For the text-containing cell, return its midpoint in (x, y) coordinate format. 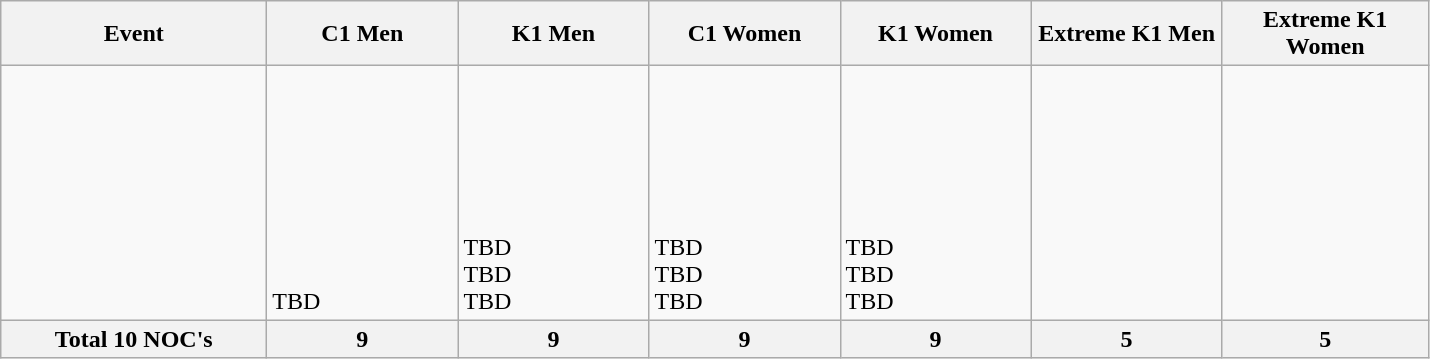
Extreme K1 Women (1325, 34)
C1 Women (744, 34)
Extreme K1 Men (1126, 34)
K1 Women (936, 34)
C1 Men (362, 34)
Event (134, 34)
K1 Men (554, 34)
TBD (362, 193)
Total 10 NOC's (134, 339)
